Search for the cell housing the specified text and yield its (x, y) center coordinate. 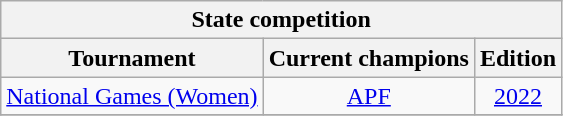
Current champions (368, 58)
Tournament (132, 58)
APF (368, 96)
National Games (Women) (132, 96)
State competition (282, 20)
Edition (518, 58)
2022 (518, 96)
